Identify which cell holds the provided text, then report its [x, y] central coordinate. 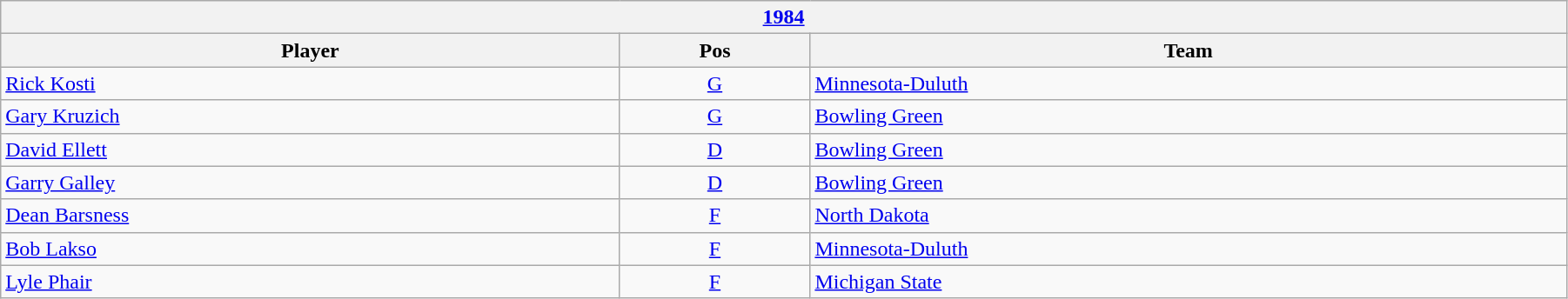
Rick Kosti [310, 83]
David Ellett [310, 149]
Team [1189, 50]
Lyle Phair [310, 282]
North Dakota [1189, 216]
Michigan State [1189, 282]
Player [310, 50]
Gary Kruzich [310, 116]
Dean Barsness [310, 216]
Garry Galley [310, 183]
1984 [784, 17]
Bob Lakso [310, 249]
Pos [715, 50]
